Identify which cell holds the provided text, then report its [X, Y] central coordinate. 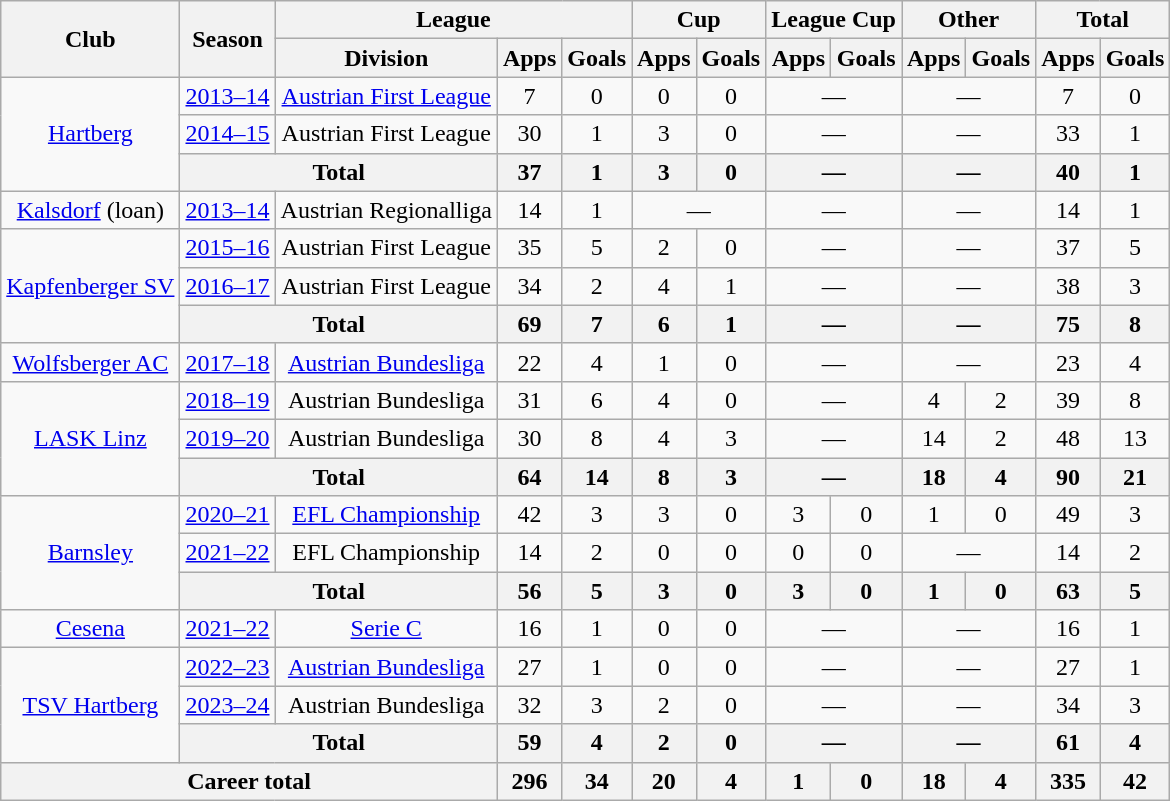
33 [1068, 134]
Barnsley [90, 553]
2023–24 [228, 705]
2018–19 [228, 400]
61 [1068, 743]
2020–21 [228, 515]
Division [386, 58]
2022–23 [228, 667]
335 [1068, 781]
69 [529, 324]
31 [529, 400]
Wolfsberger AC [90, 362]
2016–17 [228, 286]
32 [529, 705]
90 [1068, 477]
Serie C [386, 629]
13 [1135, 438]
Season [228, 39]
23 [1068, 362]
49 [1068, 515]
2017–18 [228, 362]
Career total [250, 781]
2015–16 [228, 248]
20 [664, 781]
Other [969, 20]
296 [529, 781]
Club [90, 39]
59 [529, 743]
Austrian Regionalliga [386, 210]
48 [1068, 438]
38 [1068, 286]
TSV Hartberg [90, 705]
LASK Linz [90, 438]
22 [529, 362]
75 [1068, 324]
21 [1135, 477]
Cesena [90, 629]
Kapfenberger SV [90, 286]
2014–15 [228, 134]
League Cup [834, 20]
40 [1068, 172]
56 [529, 591]
2019–20 [228, 438]
Kalsdorf (loan) [90, 210]
Cup [699, 20]
39 [1068, 400]
64 [529, 477]
Hartberg [90, 134]
League [454, 20]
63 [1068, 591]
35 [529, 248]
